Determine the (X, Y) coordinate at the center of the cell enclosing the given text.  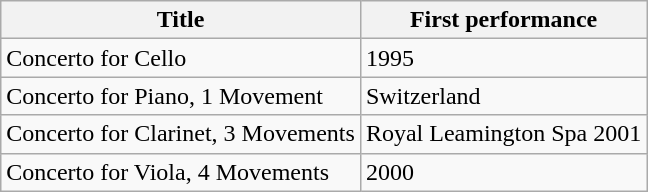
Concerto for Clarinet, 3 Movements (181, 134)
First performance (503, 20)
Concerto for Viola, 4 Movements (181, 172)
Concerto for Piano, 1 Movement (181, 96)
Concerto for Cello (181, 58)
Title (181, 20)
2000 (503, 172)
1995 (503, 58)
Royal Leamington Spa 2001 (503, 134)
Switzerland (503, 96)
